From the cell containing the given text, extract its center point as (x, y) coordinate. 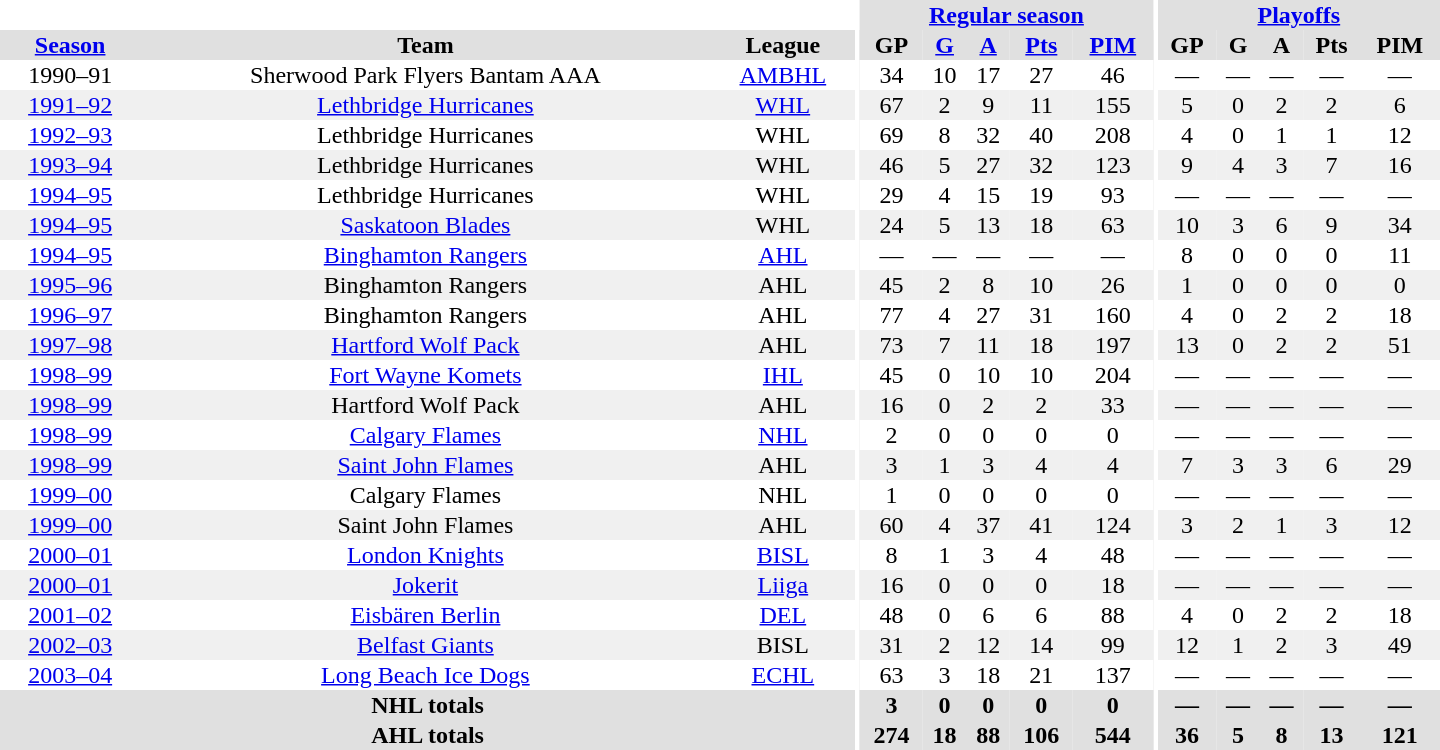
17 (988, 75)
26 (1113, 285)
51 (1400, 345)
2002–03 (70, 645)
49 (1400, 645)
77 (892, 315)
197 (1113, 345)
Sherwood Park Flyers Bantam AAA (425, 75)
40 (1042, 135)
2001–02 (70, 615)
60 (892, 525)
1991–92 (70, 105)
73 (892, 345)
League (784, 45)
1995–96 (70, 285)
37 (988, 525)
NHL totals (428, 705)
106 (1042, 735)
ECHL (784, 675)
DEL (784, 615)
1996–97 (70, 315)
36 (1188, 735)
London Knights (425, 555)
19 (1042, 195)
41 (1042, 525)
Season (70, 45)
1992–93 (70, 135)
1997–98 (70, 345)
137 (1113, 675)
123 (1113, 165)
69 (892, 135)
1990–91 (70, 75)
Belfast Giants (425, 645)
Team (425, 45)
AMBHL (784, 75)
204 (1113, 375)
Playoffs (1299, 15)
121 (1400, 735)
67 (892, 105)
Jokerit (425, 585)
Regular season (1006, 15)
155 (1113, 105)
24 (892, 225)
Liiga (784, 585)
Saskatoon Blades (425, 225)
Eisbären Berlin (425, 615)
33 (1113, 405)
14 (1042, 645)
208 (1113, 135)
15 (988, 195)
Long Beach Ice Dogs (425, 675)
1993–94 (70, 165)
Fort Wayne Komets (425, 375)
93 (1113, 195)
124 (1113, 525)
IHL (784, 375)
99 (1113, 645)
160 (1113, 315)
274 (892, 735)
544 (1113, 735)
AHL totals (428, 735)
21 (1042, 675)
2003–04 (70, 675)
